From the cell containing the given text, extract its center point as [X, Y] coordinate. 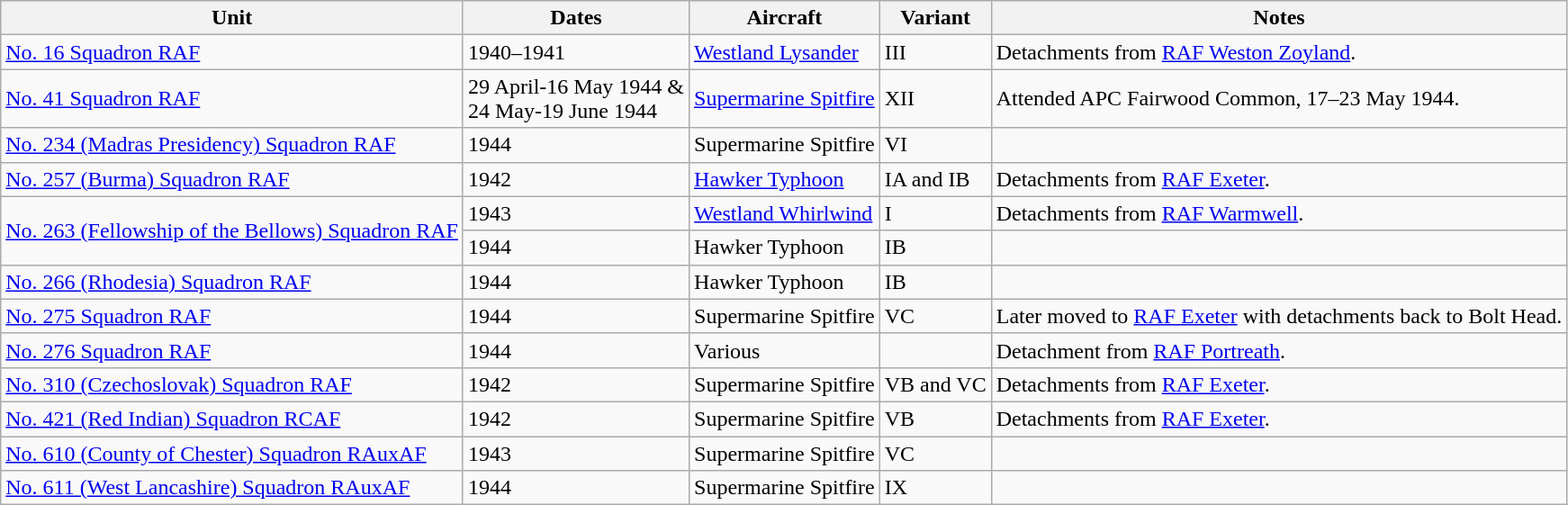
No. 276 Squadron RAF [232, 350]
No. 610 (County of Chester) Squadron RAuxAF [232, 453]
29 April-16 May 1944 & 24 May-19 June 1944 [576, 99]
Unit [232, 18]
Aircraft [785, 18]
No. 41 Squadron RAF [232, 99]
Detachments from RAF Warmwell. [1279, 213]
Dates [576, 18]
No. 310 (Czechoslovak) Squadron RAF [232, 384]
VB [935, 419]
Detachment from RAF Portreath. [1279, 350]
No. 16 Squadron RAF [232, 52]
No. 257 (Burma) Squadron RAF [232, 179]
No. 611 (West Lancashire) Squadron RAuxAF [232, 488]
Westland Lysander [785, 52]
VI [935, 145]
Westland Whirlwind [785, 213]
Attended APC Fairwood Common, 17–23 May 1944. [1279, 99]
IX [935, 488]
No. 266 (Rhodesia) Squadron RAF [232, 282]
Notes [1279, 18]
1940–1941 [576, 52]
Various [785, 350]
VB and VC [935, 384]
Variant [935, 18]
I [935, 213]
No. 263 (Fellowship of the Bellows) Squadron RAF [232, 230]
III [935, 52]
No. 275 Squadron RAF [232, 316]
Detachments from RAF Weston Zoyland. [1279, 52]
No. 421 (Red Indian) Squadron RCAF [232, 419]
No. 234 (Madras Presidency) Squadron RAF [232, 145]
Later moved to RAF Exeter with detachments back to Bolt Head. [1279, 316]
XII [935, 99]
IA and IB [935, 179]
